Detect which cell encompasses the target text, then output its [X, Y] center coordinate. 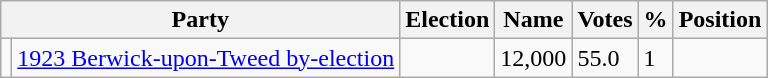
Position [720, 20]
Name [534, 20]
Party [200, 20]
Votes [605, 20]
% [656, 20]
12,000 [534, 58]
1923 Berwick-upon-Tweed by-election [206, 58]
Election [448, 20]
55.0 [605, 58]
1 [656, 58]
